Pinpoint the cell where the given text exists, returning its [X, Y] midpoint coordinate. 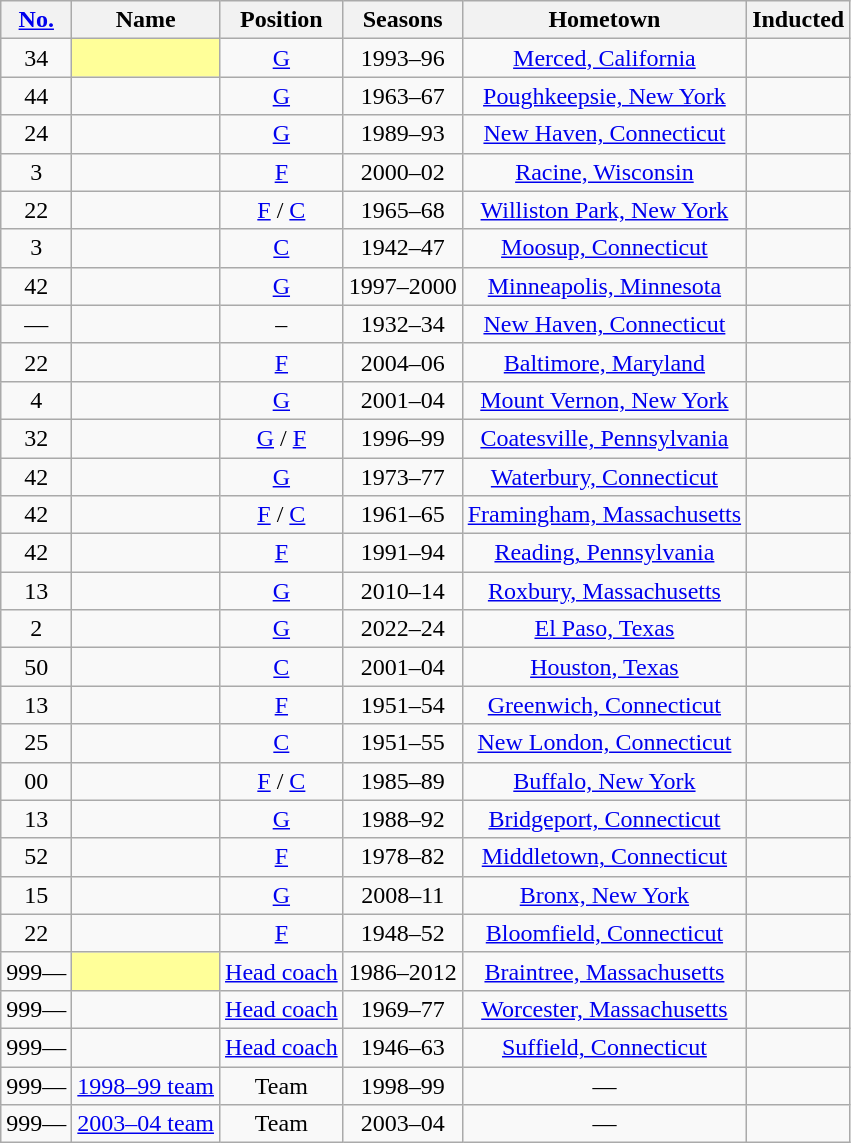
32 [36, 438]
00 [36, 781]
2003–04 team [146, 1124]
Moosup, Connecticut [604, 248]
1965–68 [402, 210]
Roxbury, Massachusetts [604, 591]
2008–11 [402, 895]
Bronx, New York [604, 895]
1951–54 [402, 705]
Name [146, 20]
1985–89 [402, 781]
2022–24 [402, 629]
52 [36, 857]
1996–99 [402, 438]
1998–99 team [146, 1085]
Mount Vernon, New York [604, 400]
1942–47 [402, 248]
New London, Connecticut [604, 743]
1991–94 [402, 553]
15 [36, 895]
Reading, Pennsylvania [604, 553]
Buffalo, New York [604, 781]
2000–02 [402, 172]
Framingham, Massachusetts [604, 515]
1932–34 [402, 324]
4 [36, 400]
1946–63 [402, 1047]
Seasons [402, 20]
Houston, Texas [604, 667]
Inducted [798, 20]
Baltimore, Maryland [604, 362]
Bloomfield, Connecticut [604, 933]
Position [282, 20]
2004–06 [402, 362]
Suffield, Connecticut [604, 1047]
Waterbury, Connecticut [604, 477]
Braintree, Massachusetts [604, 971]
Bridgeport, Connecticut [604, 819]
Worcester, Massachusetts [604, 1009]
24 [36, 134]
Greenwich, Connecticut [604, 705]
Poughkeepsie, New York [604, 96]
50 [36, 667]
1997–2000 [402, 286]
Racine, Wisconsin [604, 172]
2 [36, 629]
1961–65 [402, 515]
Coatesville, Pennsylvania [604, 438]
1978–82 [402, 857]
No. [36, 20]
Hometown [604, 20]
G / F [282, 438]
– [282, 324]
Merced, California [604, 58]
1986–2012 [402, 971]
1963–67 [402, 96]
2010–14 [402, 591]
44 [36, 96]
1973–77 [402, 477]
25 [36, 743]
Williston Park, New York [604, 210]
1948–52 [402, 933]
1969–77 [402, 1009]
1998–99 [402, 1085]
Middletown, Connecticut [604, 857]
1988–92 [402, 819]
1951–55 [402, 743]
34 [36, 58]
Minneapolis, Minnesota [604, 286]
1993–96 [402, 58]
2003–04 [402, 1124]
1989–93 [402, 134]
El Paso, Texas [604, 629]
